Detect which cell encompasses the target text, then output its (X, Y) center coordinate. 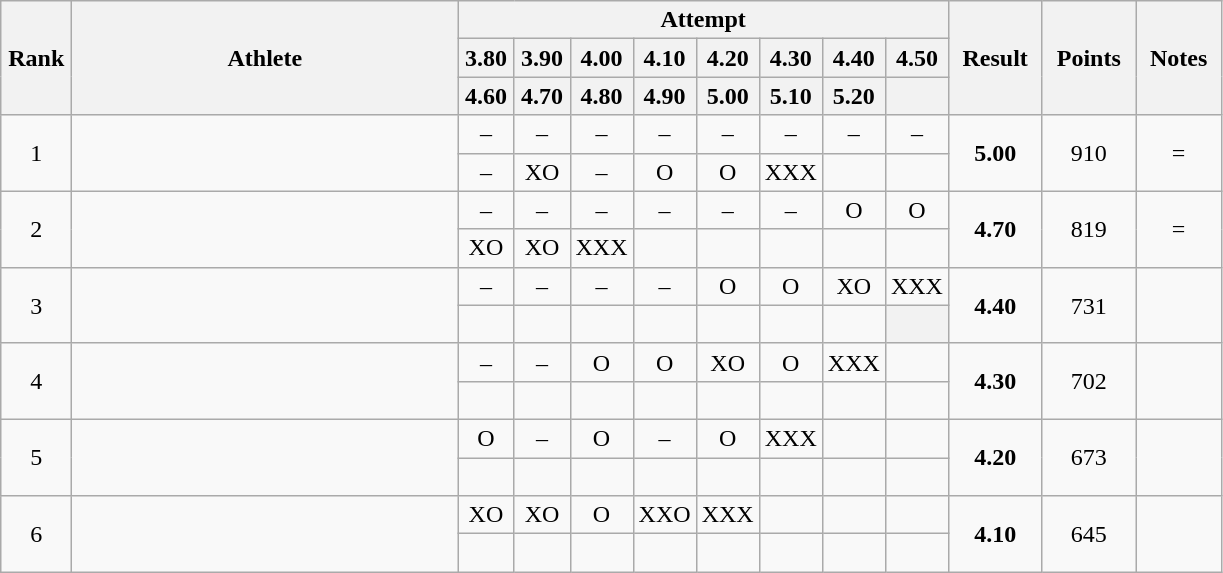
3 (36, 305)
4.90 (664, 96)
819 (1089, 229)
Result (995, 58)
673 (1089, 457)
6 (36, 534)
Points (1089, 58)
Rank (36, 58)
731 (1089, 305)
Attempt (704, 20)
1 (36, 153)
4.80 (602, 96)
645 (1089, 534)
4 (36, 381)
Athlete (265, 58)
XXO (664, 515)
3.90 (542, 58)
4.60 (486, 96)
4.00 (602, 58)
Notes (1179, 58)
5.10 (790, 96)
702 (1089, 381)
910 (1089, 153)
5 (36, 457)
3.80 (486, 58)
5.20 (854, 96)
4.50 (916, 58)
2 (36, 229)
